Identify which cell holds the provided text, then report its [x, y] central coordinate. 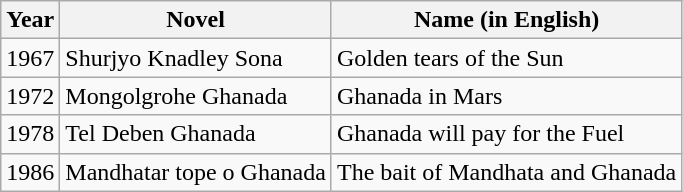
Ghanada in Mars [506, 96]
1967 [30, 58]
Ghanada will pay for the Fuel [506, 134]
1986 [30, 172]
Mandhatar tope o Ghanada [196, 172]
Mongolgrohe Ghanada [196, 96]
The bait of Mandhata and Ghanada [506, 172]
Name (in English) [506, 20]
1972 [30, 96]
Golden tears of the Sun [506, 58]
Shurjyo Knadley Sona [196, 58]
1978 [30, 134]
Year [30, 20]
Novel [196, 20]
Tel Deben Ghanada [196, 134]
